Determine the [X, Y] coordinate at the center of the cell enclosing the given text.  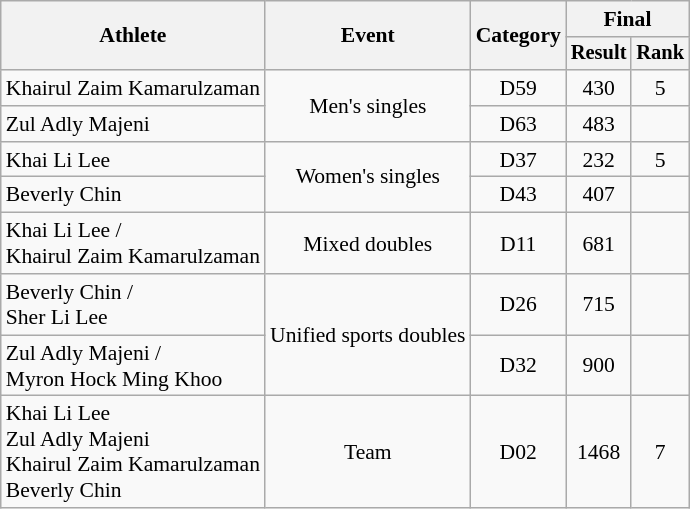
Team [368, 452]
681 [599, 244]
Zul Adly Majeni [133, 124]
Result [599, 54]
Mixed doubles [368, 244]
Rank [660, 54]
Event [368, 36]
Khai Li LeeZul Adly MajeniKhairul Zaim KamarulzamanBeverly Chin [133, 452]
D59 [518, 88]
Unified sports doubles [368, 335]
483 [599, 124]
715 [599, 304]
900 [599, 366]
Khai Li Lee [133, 160]
232 [599, 160]
Beverly Chin [133, 195]
D37 [518, 160]
407 [599, 195]
D32 [518, 366]
Khairul Zaim Kamarulzaman [133, 88]
Zul Adly Majeni /Myron Hock Ming Khoo [133, 366]
D02 [518, 452]
1468 [599, 452]
D43 [518, 195]
Khai Li Lee /Khairul Zaim Kamarulzaman [133, 244]
Beverly Chin /Sher Li Lee [133, 304]
430 [599, 88]
Final [628, 19]
Men's singles [368, 106]
D11 [518, 244]
Women's singles [368, 178]
7 [660, 452]
Athlete [133, 36]
Category [518, 36]
D63 [518, 124]
D26 [518, 304]
